Search for the cell housing the specified text and yield its [X, Y] center coordinate. 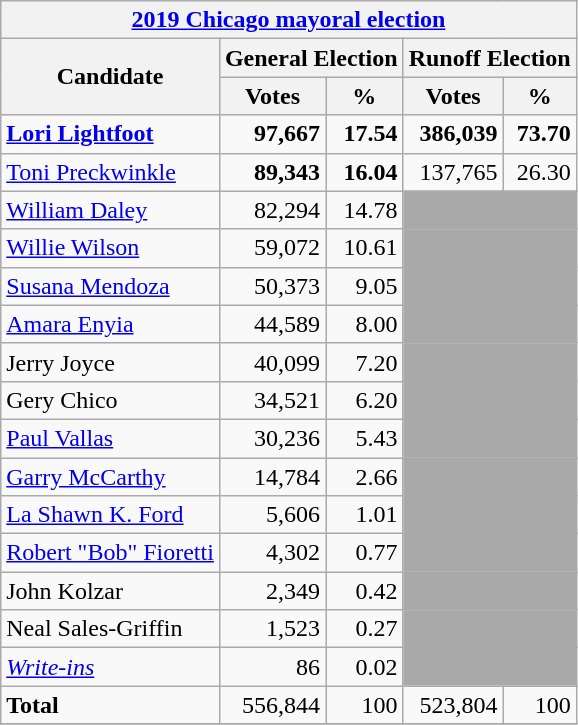
Runoff Election [490, 58]
14,784 [272, 477]
16.04 [365, 172]
8.00 [365, 324]
La Shawn K. Ford [110, 515]
Jerry Joyce [110, 362]
Lori Lightfoot [110, 134]
6.20 [365, 400]
30,236 [272, 438]
7.20 [365, 362]
William Daley [110, 210]
9.05 [365, 286]
523,804 [453, 705]
1.01 [365, 515]
89,343 [272, 172]
Toni Preckwinkle [110, 172]
556,844 [272, 705]
Amara Enyia [110, 324]
14.78 [365, 210]
General Election [311, 58]
John Kolzar [110, 591]
97,667 [272, 134]
Neal Sales-Griffin [110, 629]
44,589 [272, 324]
Candidate [110, 77]
5.43 [365, 438]
Willie Wilson [110, 248]
0.77 [365, 553]
5,606 [272, 515]
59,072 [272, 248]
137,765 [453, 172]
82,294 [272, 210]
73.70 [540, 134]
2,349 [272, 591]
2019 Chicago mayoral election [288, 20]
386,039 [453, 134]
0.42 [365, 591]
26.30 [540, 172]
17.54 [365, 134]
2.66 [365, 477]
1,523 [272, 629]
34,521 [272, 400]
Paul Vallas [110, 438]
Gery Chico [110, 400]
10.61 [365, 248]
40,099 [272, 362]
50,373 [272, 286]
4,302 [272, 553]
0.02 [365, 667]
Total [110, 705]
Susana Mendoza [110, 286]
Robert "Bob" Fioretti [110, 553]
Garry McCarthy [110, 477]
86 [272, 667]
Write-ins [110, 667]
0.27 [365, 629]
